Detect which cell encompasses the target text, then output its (x, y) center coordinate. 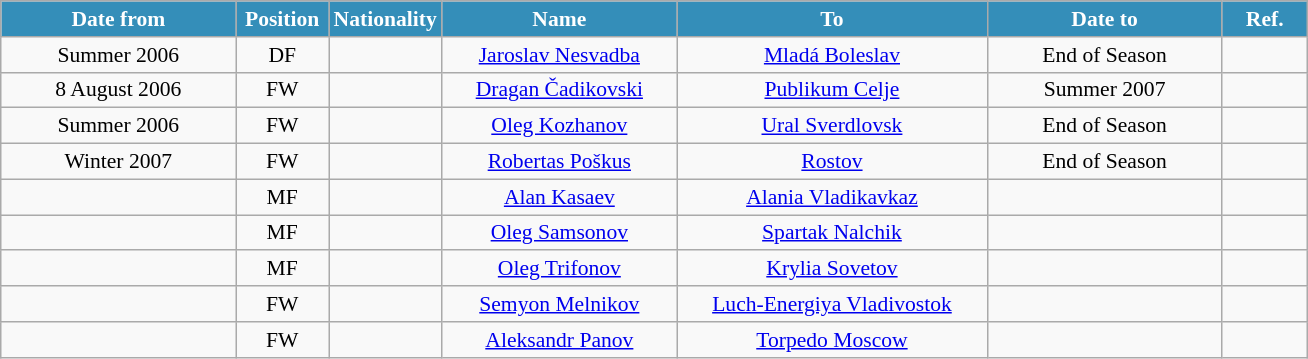
Semyon Melnikov (560, 304)
Publikum Celje (832, 90)
Oleg Trifonov (560, 269)
Date from (118, 19)
Ural Sverdlovsk (832, 126)
Spartak Nalchik (832, 233)
Ref. (1264, 19)
Summer 2007 (1104, 90)
Name (560, 19)
Torpedo Moscow (832, 340)
DF (282, 55)
Oleg Samsonov (560, 233)
Mladá Boleslav (832, 55)
Position (282, 19)
Aleksandr Panov (560, 340)
Winter 2007 (118, 162)
Luch-Energiya Vladivostok (832, 304)
Oleg Kozhanov (560, 126)
Dragan Čadikovski (560, 90)
Robertas Poškus (560, 162)
Rostov (832, 162)
Jaroslav Nesvadba (560, 55)
8 August 2006 (118, 90)
Nationality (384, 19)
Alan Kasaev (560, 197)
To (832, 19)
Krylia Sovetov (832, 269)
Alania Vladikavkaz (832, 197)
Date to (1104, 19)
